Return (X, Y) of the center of cell containing provided text 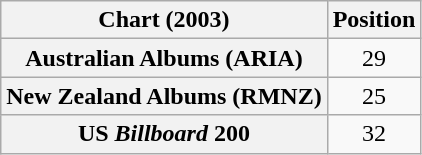
US Billboard 200 (164, 134)
Australian Albums (ARIA) (164, 58)
Chart (2003) (164, 20)
29 (374, 58)
New Zealand Albums (RMNZ) (164, 96)
Position (374, 20)
32 (374, 134)
25 (374, 96)
